Identify which cell holds the provided text, then report its [X, Y] central coordinate. 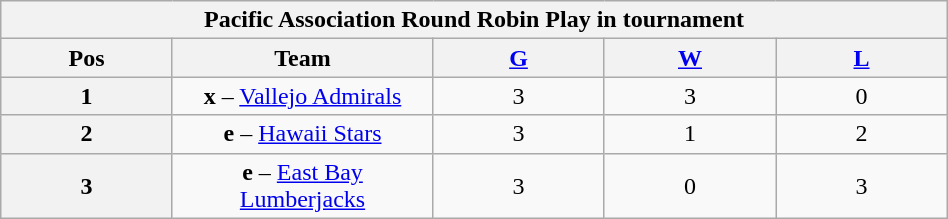
x – Vallejo Admirals [302, 96]
G [518, 58]
Pos [86, 58]
W [690, 58]
e – Hawaii Stars [302, 134]
Pacific Association Round Robin Play in tournament [474, 20]
e – East Bay Lumberjacks [302, 186]
L [862, 58]
Team [302, 58]
